Detect which cell encompasses the target text, then output its (x, y) center coordinate. 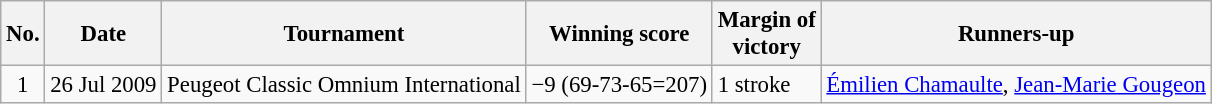
Peugeot Classic Omnium International (344, 85)
Tournament (344, 34)
26 Jul 2009 (104, 85)
−9 (69-73-65=207) (619, 85)
Winning score (619, 34)
1 stroke (766, 85)
Émilien Chamaulte, Jean-Marie Gougeon (1016, 85)
No. (23, 34)
1 (23, 85)
Margin ofvictory (766, 34)
Runners-up (1016, 34)
Date (104, 34)
